Identify which cell holds the provided text, then report its [x, y] central coordinate. 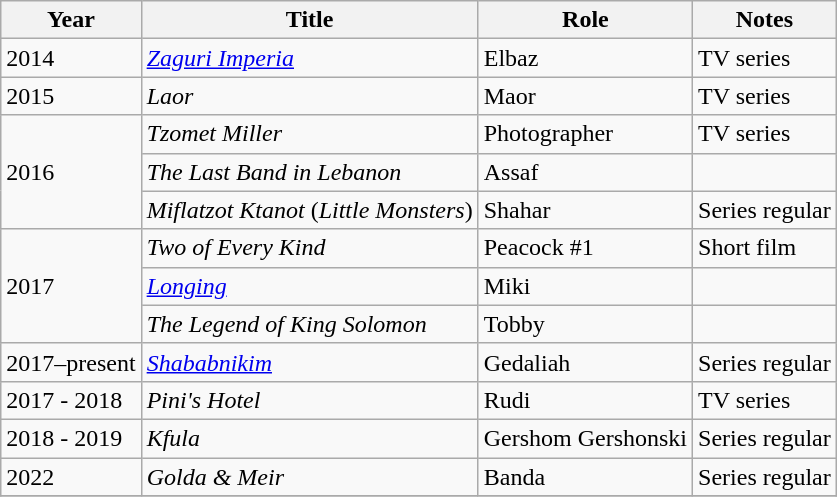
Miflatzot Ktanot (Little Monsters) [310, 210]
Elbaz [585, 58]
Pini's Hotel [310, 400]
Year [71, 20]
2017 - 2018 [71, 400]
Longing [310, 286]
Banda [585, 477]
2022 [71, 477]
Shababnikim [310, 362]
2015 [71, 96]
2014 [71, 58]
Two of Every Kind [310, 248]
Title [310, 20]
Peacock #1 [585, 248]
The Last Band in Lebanon [310, 172]
Assaf [585, 172]
Gershom Gershonski [585, 438]
Kfula [310, 438]
Photographer [585, 134]
Miki [585, 286]
Tobby [585, 324]
2017–present [71, 362]
Gedaliah [585, 362]
The Legend of King Solomon [310, 324]
Zaguri Imperia [310, 58]
Role [585, 20]
Shahar [585, 210]
Short film [765, 248]
Maor [585, 96]
2018 - 2019 [71, 438]
2016 [71, 172]
2017 [71, 286]
Notes [765, 20]
Golda & Meir [310, 477]
Tzomet Miller [310, 134]
Laor [310, 96]
Rudi [585, 400]
